Detect which cell encompasses the target text, then output its (X, Y) center coordinate. 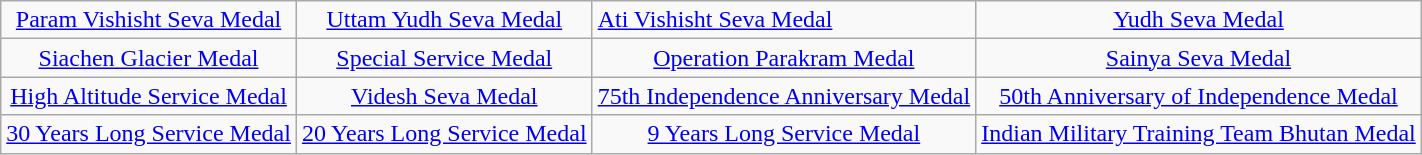
Yudh Seva Medal (1199, 20)
Indian Military Training Team Bhutan Medal (1199, 134)
High Altitude Service Medal (149, 96)
Special Service Medal (444, 58)
Uttam Yudh Seva Medal (444, 20)
20 Years Long Service Medal (444, 134)
Operation Parakram Medal (784, 58)
Siachen Glacier Medal (149, 58)
Sainya Seva Medal (1199, 58)
Ati Vishisht Seva Medal (784, 20)
9 Years Long Service Medal (784, 134)
50th Anniversary of Independence Medal (1199, 96)
Param Vishisht Seva Medal (149, 20)
75th Independence Anniversary Medal (784, 96)
30 Years Long Service Medal (149, 134)
Videsh Seva Medal (444, 96)
